Search for the cell housing the specified text and yield its [x, y] center coordinate. 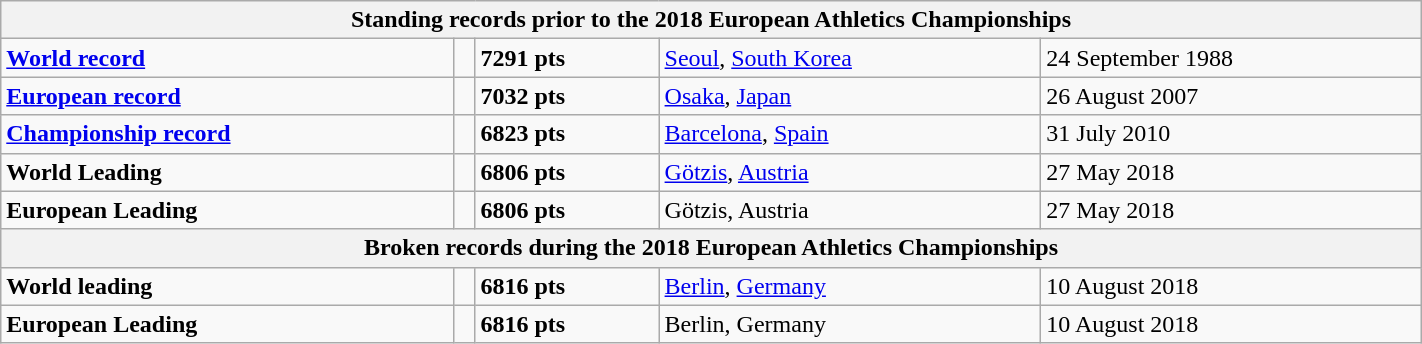
World record [228, 58]
26 August 2007 [1231, 96]
Standing records prior to the 2018 European Athletics Championships [711, 20]
6823 pts [567, 134]
7032 pts [567, 96]
31 July 2010 [1231, 134]
World leading [228, 286]
Broken records during the 2018 European Athletics Championships [711, 248]
European record [228, 96]
Barcelona, Spain [850, 134]
24 September 1988 [1231, 58]
Seoul, South Korea [850, 58]
Championship record [228, 134]
World Leading [228, 172]
7291 pts [567, 58]
Osaka, Japan [850, 96]
